Find where the given text appears and provide that cell's center as [X, Y] coordinate. 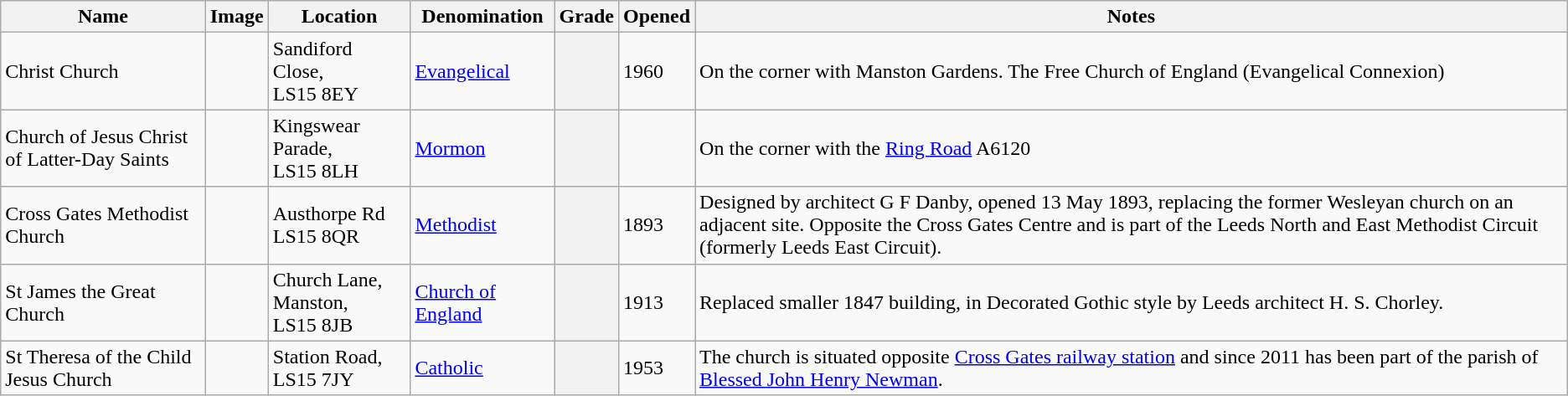
Mormon [482, 148]
1953 [657, 368]
1893 [657, 225]
Station Road, LS15 7JY [339, 368]
St James the Great Church [103, 302]
Notes [1132, 17]
Austhorpe RdLS15 8QR [339, 225]
Denomination [482, 17]
1960 [657, 71]
The church is situated opposite Cross Gates railway station and since 2011 has been part of the parish of Blessed John Henry Newman. [1132, 368]
Evangelical [482, 71]
Location [339, 17]
Christ Church [103, 71]
1913 [657, 302]
On the corner with Manston Gardens. The Free Church of England (Evangelical Connexion) [1132, 71]
Replaced smaller 1847 building, in Decorated Gothic style by Leeds architect H. S. Chorley. [1132, 302]
Catholic [482, 368]
On the corner with the Ring Road A6120 [1132, 148]
Church of England [482, 302]
Methodist [482, 225]
Grade [586, 17]
Opened [657, 17]
Kingswear Parade,LS15 8LH [339, 148]
St Theresa of the Child Jesus Church [103, 368]
Name [103, 17]
Church of Jesus Christ of Latter-Day Saints [103, 148]
Image [236, 17]
Sandiford Close,LS15 8EY [339, 71]
Church Lane, Manston,LS15 8JB [339, 302]
Cross Gates Methodist Church [103, 225]
